Detect which cell encompasses the target text, then output its (x, y) center coordinate. 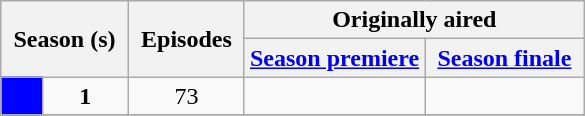
Season finale (505, 58)
Episodes (186, 39)
Originally aired (414, 20)
Season premiere (334, 58)
Season (s) (65, 39)
1 (85, 96)
73 (186, 96)
